Identify which cell holds the provided text, then report its [X, Y] central coordinate. 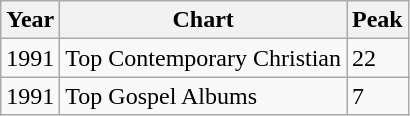
Top Contemporary Christian [204, 58]
Peak [377, 20]
Year [30, 20]
22 [377, 58]
7 [377, 96]
Top Gospel Albums [204, 96]
Chart [204, 20]
